Determine the [x, y] coordinate at the center of the cell enclosing the given text.  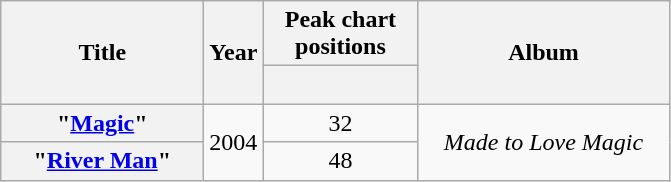
Title [102, 52]
48 [340, 161]
32 [340, 123]
2004 [234, 142]
"River Man" [102, 161]
Peak chart positions [340, 34]
Made to Love Magic [544, 142]
Year [234, 52]
"Magic" [102, 123]
Album [544, 52]
